Pinpoint the cell where the given text exists, returning its (X, Y) midpoint coordinate. 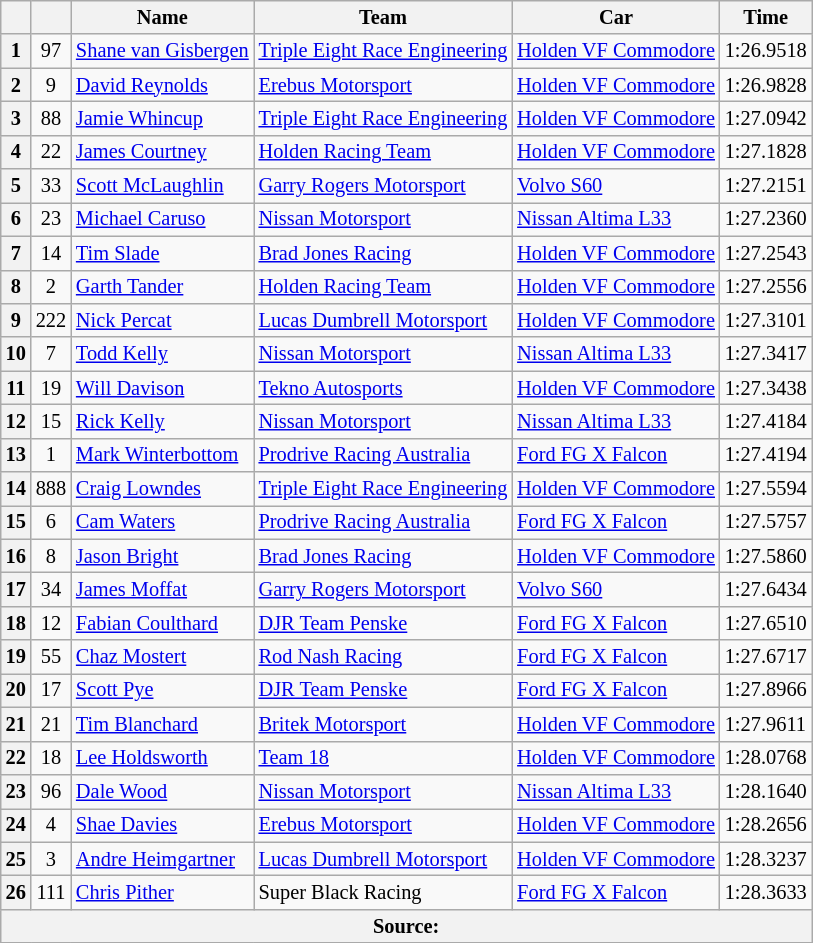
97 (51, 51)
1:27.9611 (766, 724)
David Reynolds (162, 85)
Cam Waters (162, 522)
1:27.1828 (766, 152)
1:27.5860 (766, 556)
1:27.2543 (766, 253)
16 (16, 556)
88 (51, 118)
Mark Winterbottom (162, 455)
5 (16, 186)
33 (51, 186)
James Courtney (162, 152)
1:26.9828 (766, 85)
1:27.2360 (766, 219)
11 (16, 388)
Craig Lowndes (162, 489)
1:27.5757 (766, 522)
Team 18 (384, 758)
Nick Percat (162, 320)
1:27.8966 (766, 690)
Michael Caruso (162, 219)
20 (16, 690)
1:27.4184 (766, 421)
Scott Pye (162, 690)
Tim Slade (162, 253)
1:27.5594 (766, 489)
1:27.6434 (766, 589)
1:28.2656 (766, 825)
1:27.3417 (766, 354)
1:27.6510 (766, 623)
Shane van Gisbergen (162, 51)
Andre Heimgartner (162, 859)
Will Davison (162, 388)
Tekno Autosports (384, 388)
10 (16, 354)
1:27.0942 (766, 118)
96 (51, 791)
13 (16, 455)
Rod Nash Racing (384, 657)
1:27.2556 (766, 287)
Super Black Racing (384, 892)
111 (51, 892)
Rick Kelly (162, 421)
Jamie Whincup (162, 118)
Tim Blanchard (162, 724)
25 (16, 859)
Team (384, 17)
Lee Holdsworth (162, 758)
1:28.0768 (766, 758)
Dale Wood (162, 791)
1:27.2151 (766, 186)
Garth Tander (162, 287)
26 (16, 892)
1:28.1640 (766, 791)
1:27.3101 (766, 320)
Shae Davies (162, 825)
Chris Pither (162, 892)
Car (616, 17)
1:28.3237 (766, 859)
1:26.9518 (766, 51)
Name (162, 17)
888 (51, 489)
55 (51, 657)
1:28.3633 (766, 892)
Chaz Mostert (162, 657)
Scott McLaughlin (162, 186)
Time (766, 17)
222 (51, 320)
24 (16, 825)
1:27.6717 (766, 657)
1:27.4194 (766, 455)
Fabian Coulthard (162, 623)
Source: (406, 926)
Todd Kelly (162, 354)
34 (51, 589)
Jason Bright (162, 556)
James Moffat (162, 589)
1:27.3438 (766, 388)
Britek Motorsport (384, 724)
